For the text-containing cell, return its midpoint in [x, y] coordinate format. 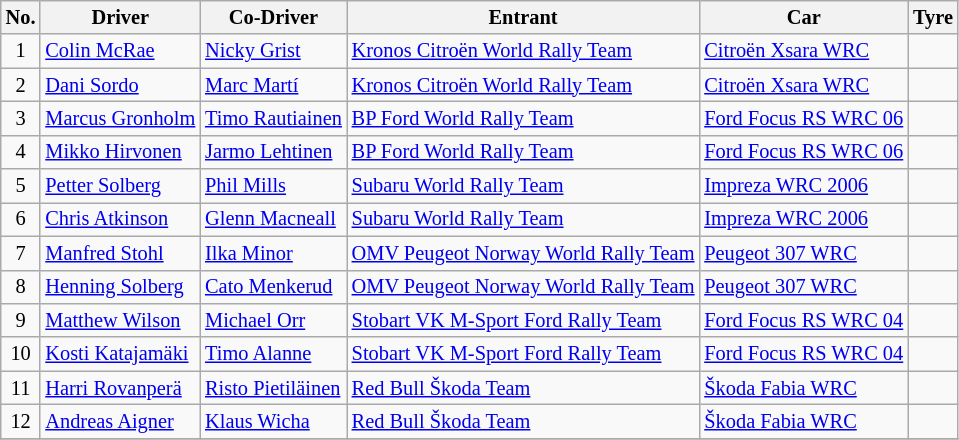
3 [21, 118]
Henning Solberg [120, 287]
Glenn Macneall [274, 219]
Kosti Katajamäki [120, 354]
1 [21, 51]
Phil Mills [274, 186]
Entrant [524, 17]
Risto Pietiläinen [274, 388]
9 [21, 320]
Timo Rautiainen [274, 118]
2 [21, 85]
6 [21, 219]
Tyre [933, 17]
12 [21, 421]
Marcus Gronholm [120, 118]
Marc Martí [274, 85]
Klaus Wicha [274, 421]
Timo Alanne [274, 354]
Cato Menkerud [274, 287]
Dani Sordo [120, 85]
Co-Driver [274, 17]
Car [804, 17]
No. [21, 17]
Michael Orr [274, 320]
Jarmo Lehtinen [274, 152]
Manfred Stohl [120, 253]
10 [21, 354]
Mikko Hirvonen [120, 152]
8 [21, 287]
Harri Rovanperä [120, 388]
Andreas Aigner [120, 421]
Nicky Grist [274, 51]
11 [21, 388]
Matthew Wilson [120, 320]
4 [21, 152]
Driver [120, 17]
Colin McRae [120, 51]
Chris Atkinson [120, 219]
Ilka Minor [274, 253]
5 [21, 186]
Petter Solberg [120, 186]
7 [21, 253]
